Locate the cell with the specified text and output its [x, y] center coordinate. 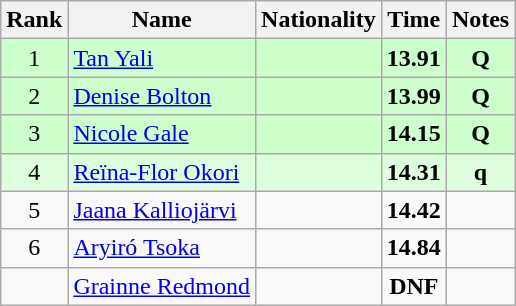
14.42 [414, 210]
q [480, 172]
Tan Yali [162, 58]
Nicole Gale [162, 134]
Jaana Kalliojärvi [162, 210]
Aryiró Tsoka [162, 248]
3 [34, 134]
6 [34, 248]
DNF [414, 286]
5 [34, 210]
Time [414, 20]
Grainne Redmond [162, 286]
13.99 [414, 96]
13.91 [414, 58]
1 [34, 58]
14.15 [414, 134]
Nationality [319, 20]
14.31 [414, 172]
2 [34, 96]
Reïna-Flor Okori [162, 172]
Name [162, 20]
Notes [480, 20]
4 [34, 172]
Denise Bolton [162, 96]
Rank [34, 20]
14.84 [414, 248]
